Capture the cell that displays the provided text and extract its [X, Y] central coordinate. 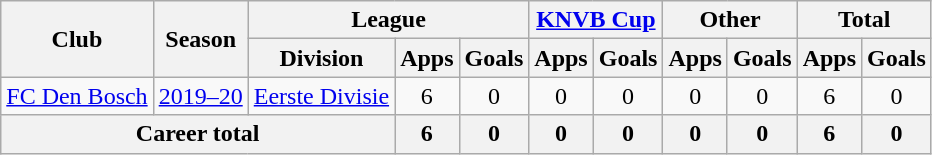
Other [730, 20]
Total [864, 20]
KNVB Cup [596, 20]
League [388, 20]
Club [77, 39]
Division [321, 58]
Career total [198, 134]
FC Den Bosch [77, 96]
Season [200, 39]
2019–20 [200, 96]
Eerste Divisie [321, 96]
